Extract the [X, Y] coordinate from the center of the cell holding the provided text.  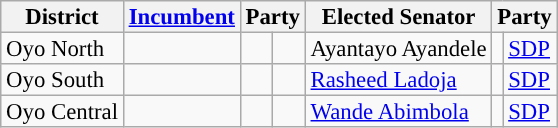
Oyo Central [62, 112]
Ayantayo Ayandele [398, 49]
Elected Senator [398, 17]
Oyo South [62, 80]
Rasheed Ladoja [398, 80]
Incumbent [182, 17]
Wande Abimbola [398, 112]
Oyo North [62, 49]
District [62, 17]
